Find where the given text appears and provide that cell's center as (X, Y) coordinate. 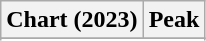
Peak (174, 20)
Chart (2023) (72, 20)
